For the text-containing cell, return its midpoint in (x, y) coordinate format. 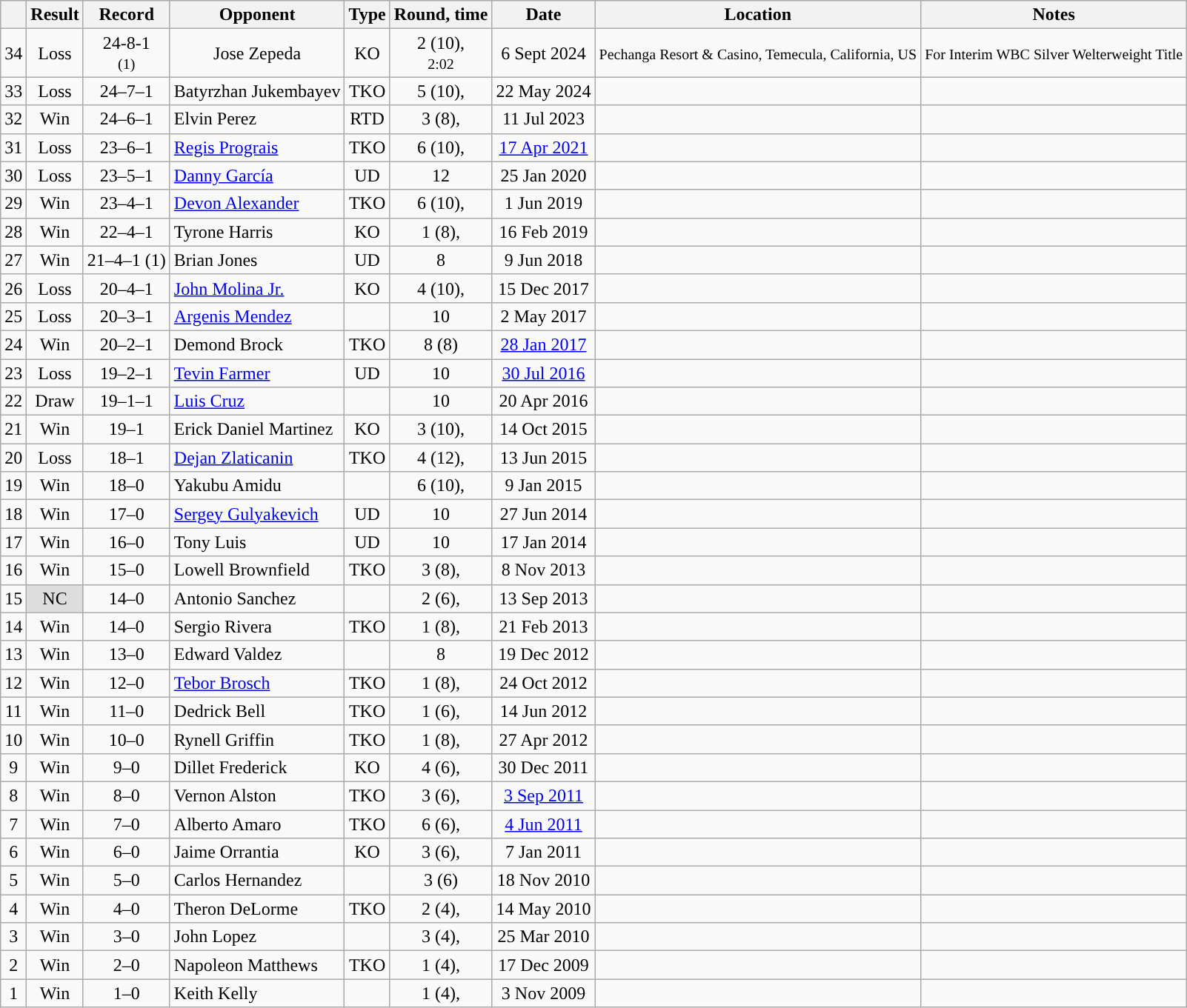
Danny García (257, 176)
25 (13, 316)
16 Feb 2019 (544, 232)
17 Jan 2014 (544, 542)
Luis Cruz (257, 401)
6 Sept 2024 (544, 53)
Alberto Amaro (257, 824)
2 (10),2:02 (441, 53)
4–0 (126, 909)
9 Jan 2015 (544, 486)
Record (126, 15)
23 (13, 373)
24–7–1 (126, 91)
6–0 (126, 852)
RTD (368, 119)
32 (13, 119)
20–2–1 (126, 344)
Devon Alexander (257, 204)
1 (13, 993)
7 (13, 824)
John Molina Jr. (257, 288)
Location (758, 15)
Dillet Frederick (257, 767)
Sergey Gulyakevich (257, 514)
14 Jun 2012 (544, 711)
19–1 (126, 430)
33 (13, 91)
20 (13, 458)
17–0 (126, 514)
17 Apr 2021 (544, 147)
30 Dec 2011 (544, 767)
Tyrone Harris (257, 232)
9–0 (126, 767)
Napoleon Matthews (257, 965)
7–0 (126, 824)
31 (13, 147)
NC (55, 598)
17 (13, 542)
Round, time (441, 15)
5 (13, 881)
Opponent (257, 15)
5 (10), (441, 91)
19–2–1 (126, 373)
3 (13, 937)
13 Jun 2015 (544, 458)
29 (13, 204)
3–0 (126, 937)
Jaime Orrantia (257, 852)
19 Dec 2012 (544, 655)
23–6–1 (126, 147)
Elvin Perez (257, 119)
Lowell Brownfield (257, 570)
Notes (1054, 15)
9 Jun 2018 (544, 260)
Date (544, 15)
22–4–1 (126, 232)
Theron DeLorme (257, 909)
10–0 (126, 739)
24 Oct 2012 (544, 683)
3 Sep 2011 (544, 795)
Sergio Rivera (257, 627)
8 (8) (441, 344)
2 (13, 965)
Vernon Alston (257, 795)
4 (13, 909)
Rynell Griffin (257, 739)
21 (13, 430)
20–4–1 (126, 288)
11 Jul 2023 (544, 119)
24-8-1(1) (126, 53)
14 May 2010 (544, 909)
11 (13, 711)
2–0 (126, 965)
4 Jun 2011 (544, 824)
Result (55, 15)
1–0 (126, 993)
1 (6), (441, 711)
24–6–1 (126, 119)
4 (6), (441, 767)
1 Jun 2019 (544, 204)
Tebor Brosch (257, 683)
15 (13, 598)
17 Dec 2009 (544, 965)
22 May 2024 (544, 91)
22 (13, 401)
34 (13, 53)
30 (13, 176)
Keith Kelly (257, 993)
27 Apr 2012 (544, 739)
18–0 (126, 486)
18 (13, 514)
4 (10), (441, 288)
3 (4), (441, 937)
2 (6), (441, 598)
Batyrzhan Jukembayev (257, 91)
7 Jan 2011 (544, 852)
Type (368, 15)
3 Nov 2009 (544, 993)
Carlos Hernandez (257, 881)
20 Apr 2016 (544, 401)
8–0 (126, 795)
Yakubu Amidu (257, 486)
16–0 (126, 542)
6 (6), (441, 824)
15 Dec 2017 (544, 288)
27 (13, 260)
Demond Brock (257, 344)
Antonio Sanchez (257, 598)
19 (13, 486)
John Lopez (257, 937)
25 Jan 2020 (544, 176)
25 Mar 2010 (544, 937)
Dedrick Bell (257, 711)
13–0 (126, 655)
Brian Jones (257, 260)
Tony Luis (257, 542)
16 (13, 570)
Draw (55, 401)
Erick Daniel Martinez (257, 430)
2 May 2017 (544, 316)
9 (13, 767)
Dejan Zlaticanin (257, 458)
12–0 (126, 683)
23–5–1 (126, 176)
30 Jul 2016 (544, 373)
21–4–1 (1) (126, 260)
6 (13, 852)
20–3–1 (126, 316)
Regis Prograis (257, 147)
26 (13, 288)
27 Jun 2014 (544, 514)
11–0 (126, 711)
5–0 (126, 881)
15–0 (126, 570)
18–1 (126, 458)
3 (10), (441, 430)
For Interim WBC Silver Welterweight Title (1054, 53)
13 Sep 2013 (544, 598)
8 Nov 2013 (544, 570)
2 (4), (441, 909)
Pechanga Resort & Casino, Temecula, California, US (758, 53)
28 (13, 232)
Edward Valdez (257, 655)
21 Feb 2013 (544, 627)
24 (13, 344)
Argenis Mendez (257, 316)
13 (13, 655)
28 Jan 2017 (544, 344)
Jose Zepeda (257, 53)
14 (13, 627)
3 (6) (441, 881)
14 Oct 2015 (544, 430)
23–4–1 (126, 204)
19–1–1 (126, 401)
4 (12), (441, 458)
Tevin Farmer (257, 373)
18 Nov 2010 (544, 881)
